Detect which cell encompasses the target text, then output its [X, Y] center coordinate. 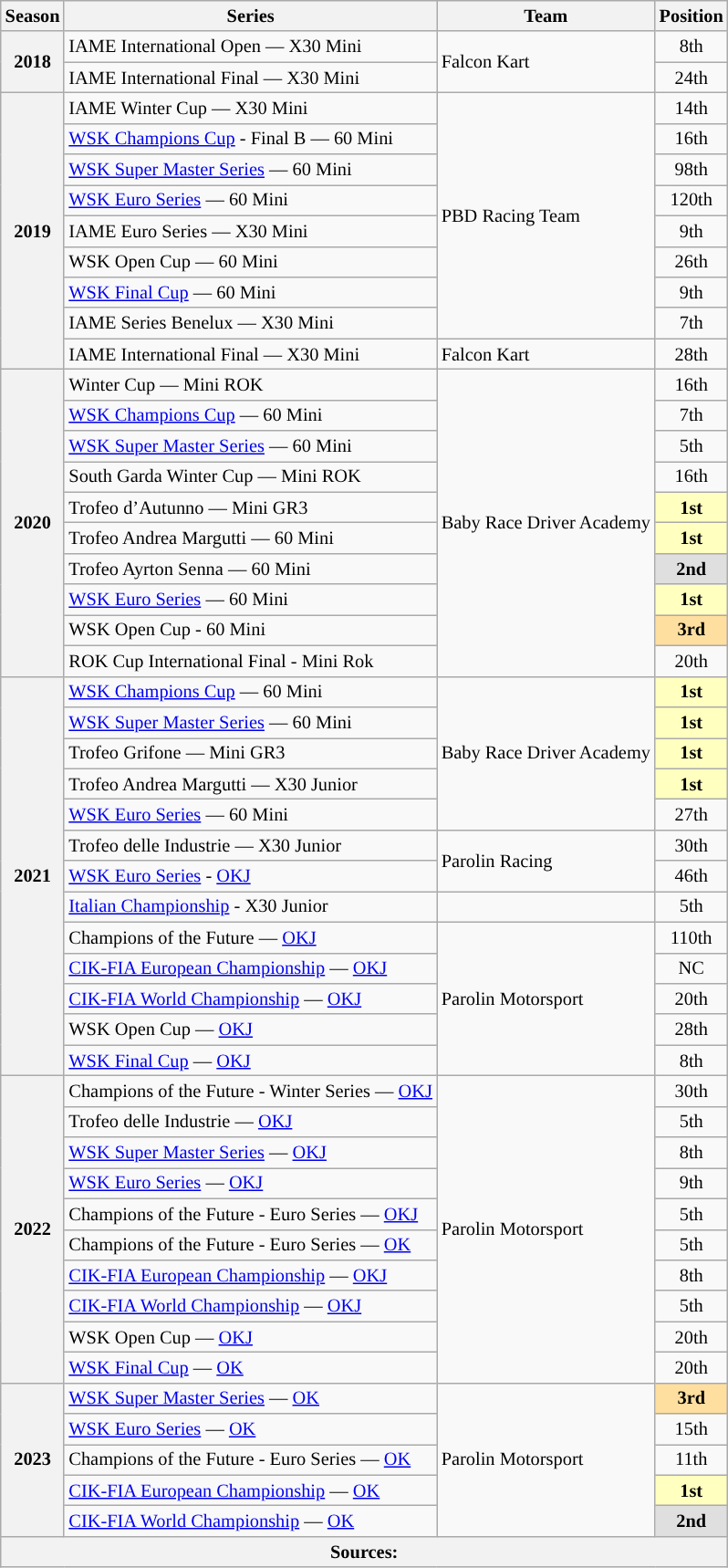
Season [33, 16]
WSK Super Master Series — OK [250, 1398]
IAME International Open — X30 Mini [250, 47]
Trofeo Ayrton Senna — 60 Mini [250, 569]
Champions of the Future — OKJ [250, 937]
WSK Open Cup — 60 Mini [250, 262]
2023 [33, 1459]
IAME Euro Series — X30 Mini [250, 231]
WSK Euro Series — OKJ [250, 1183]
Italian Championship - X30 Junior [250, 906]
IAME Winter Cup — X30 Mini [250, 108]
Parolin Racing [546, 860]
Trofeo Grifone — Mini GR3 [250, 753]
2018 [33, 62]
Team [546, 16]
2021 [33, 876]
CIK-FIA European Championship — OK [250, 1490]
15th [692, 1429]
98th [692, 170]
24th [692, 78]
WSK Final Cup — 60 Mini [250, 292]
26th [692, 262]
WSK Final Cup — OKJ [250, 1061]
ROK Cup International Final - Mini Rok [250, 661]
Trofeo delle Industrie — OKJ [250, 1122]
Winter Cup — Mini ROK [250, 384]
WSK Open Cup - 60 Mini [250, 630]
PBD Racing Team [546, 215]
Trofeo Andrea Margutti — X30 Junior [250, 784]
WSK Euro Series - OKJ [250, 876]
Trofeo delle Industrie — X30 Junior [250, 845]
11th [692, 1459]
Sources: [365, 1552]
2022 [33, 1228]
120th [692, 200]
WSK Champions Cup - Final B — 60 Mini [250, 139]
110th [692, 937]
2020 [33, 522]
Position [692, 16]
14th [692, 108]
WSK Super Master Series — OKJ [250, 1153]
IAME Series Benelux — X30 Mini [250, 323]
Champions of the Future - Euro Series — OKJ [250, 1214]
WSK Euro Series — OK [250, 1429]
Champions of the Future - Winter Series — OKJ [250, 1091]
Series [250, 16]
2019 [33, 230]
NC [692, 968]
CIK-FIA World Championship — OK [250, 1521]
South Garda Winter Cup — Mini ROK [250, 476]
Trofeo Andrea Margutti — 60 Mini [250, 538]
WSK Final Cup — OK [250, 1367]
Trofeo d’Autunno — Mini GR3 [250, 507]
27th [692, 814]
46th [692, 876]
